Search for the cell housing the specified text and yield its (x, y) center coordinate. 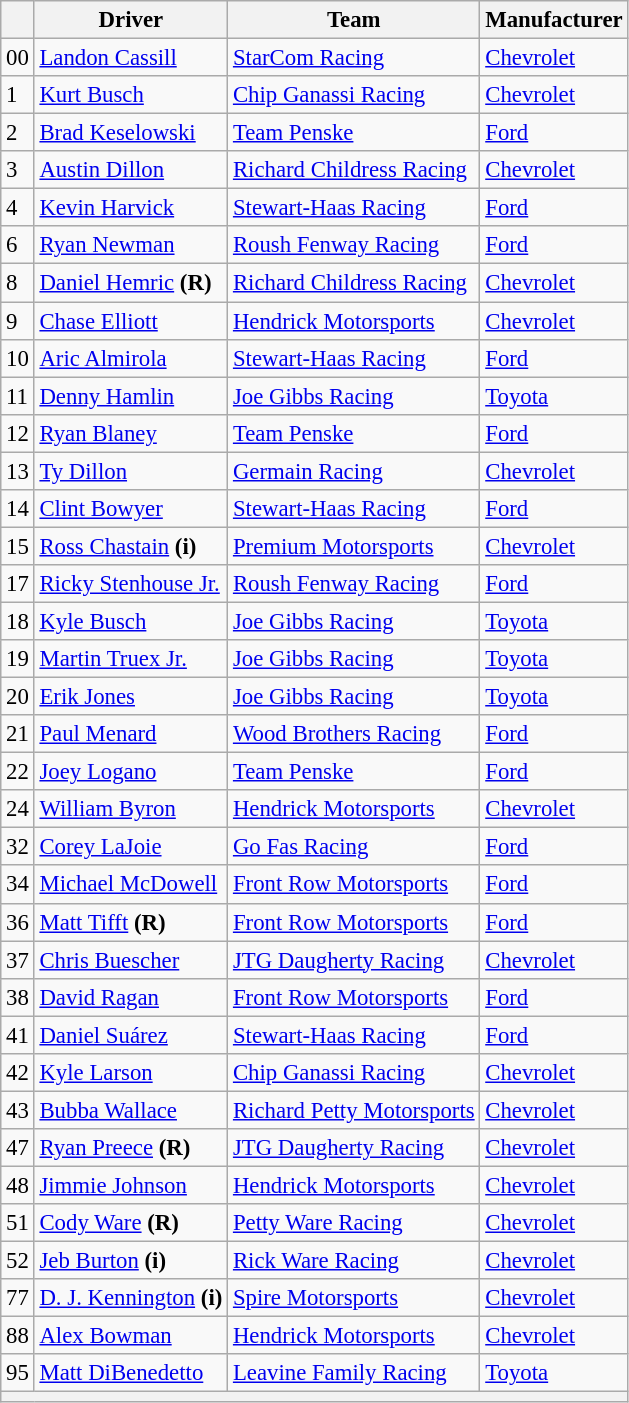
Petty Ware Racing (354, 1223)
8 (18, 283)
88 (18, 1336)
43 (18, 1110)
Matt Tifft (R) (130, 922)
Chris Buescher (130, 960)
41 (18, 1035)
9 (18, 321)
6 (18, 245)
Cody Ware (R) (130, 1223)
1 (18, 95)
95 (18, 1373)
Jeb Burton (i) (130, 1261)
42 (18, 1073)
Chase Elliott (130, 321)
22 (18, 772)
Kurt Busch (130, 95)
Michael McDowell (130, 885)
StarCom Racing (354, 58)
Brad Keselowski (130, 133)
21 (18, 734)
Kevin Harvick (130, 208)
Ryan Blaney (130, 433)
Austin Dillon (130, 170)
Kyle Larson (130, 1073)
Aric Almirola (130, 358)
Corey LaJoie (130, 847)
Germain Racing (354, 471)
48 (18, 1185)
77 (18, 1298)
00 (18, 58)
Ross Chastain (i) (130, 546)
Bubba Wallace (130, 1110)
Ryan Newman (130, 245)
Erik Jones (130, 697)
18 (18, 621)
51 (18, 1223)
36 (18, 922)
Team (354, 20)
12 (18, 433)
52 (18, 1261)
38 (18, 997)
Rick Ware Racing (354, 1261)
4 (18, 208)
D. J. Kennington (i) (130, 1298)
Alex Bowman (130, 1336)
17 (18, 584)
Matt DiBenedetto (130, 1373)
Martin Truex Jr. (130, 659)
Daniel Hemric (R) (130, 283)
David Ragan (130, 997)
Ty Dillon (130, 471)
Leavine Family Racing (354, 1373)
13 (18, 471)
20 (18, 697)
Landon Cassill (130, 58)
Kyle Busch (130, 621)
Go Fas Racing (354, 847)
Jimmie Johnson (130, 1185)
Wood Brothers Racing (354, 734)
34 (18, 885)
Premium Motorsports (354, 546)
Clint Bowyer (130, 509)
15 (18, 546)
Ricky Stenhouse Jr. (130, 584)
24 (18, 809)
37 (18, 960)
Daniel Suárez (130, 1035)
Manufacturer (554, 20)
Denny Hamlin (130, 396)
Ryan Preece (R) (130, 1148)
Paul Menard (130, 734)
11 (18, 396)
Joey Logano (130, 772)
2 (18, 133)
14 (18, 509)
William Byron (130, 809)
32 (18, 847)
19 (18, 659)
Spire Motorsports (354, 1298)
Driver (130, 20)
3 (18, 170)
47 (18, 1148)
10 (18, 358)
Richard Petty Motorsports (354, 1110)
